Determine the [x, y] coordinate at the center of the cell enclosing the given text.  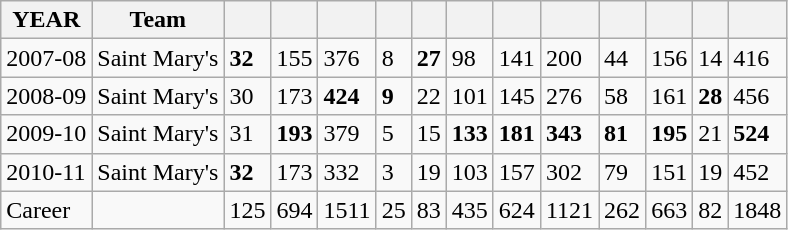
98 [470, 58]
155 [294, 58]
2008-09 [46, 96]
31 [248, 134]
193 [294, 134]
302 [569, 172]
2009-10 [46, 134]
663 [670, 210]
101 [470, 96]
3 [394, 172]
28 [710, 96]
8 [394, 58]
424 [347, 96]
624 [516, 210]
83 [428, 210]
151 [670, 172]
21 [710, 134]
1848 [758, 210]
YEAR [46, 20]
82 [710, 210]
Team [158, 20]
81 [622, 134]
452 [758, 172]
379 [347, 134]
276 [569, 96]
343 [569, 134]
1121 [569, 210]
44 [622, 58]
416 [758, 58]
524 [758, 134]
262 [622, 210]
435 [470, 210]
456 [758, 96]
200 [569, 58]
58 [622, 96]
181 [516, 134]
103 [470, 172]
27 [428, 58]
1511 [347, 210]
9 [394, 96]
30 [248, 96]
157 [516, 172]
79 [622, 172]
332 [347, 172]
133 [470, 134]
22 [428, 96]
2007-08 [46, 58]
25 [394, 210]
156 [670, 58]
161 [670, 96]
2010-11 [46, 172]
145 [516, 96]
141 [516, 58]
15 [428, 134]
14 [710, 58]
125 [248, 210]
376 [347, 58]
5 [394, 134]
195 [670, 134]
Career [46, 210]
694 [294, 210]
